From the cell containing the given text, extract its center point as (x, y) coordinate. 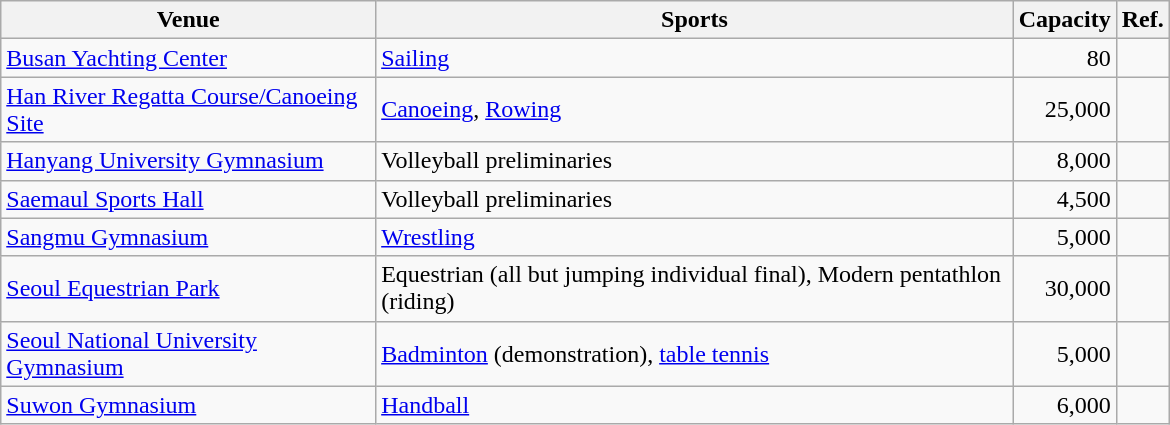
Venue (188, 20)
Canoeing, Rowing (694, 110)
6,000 (1064, 405)
Hanyang University Gymnasium (188, 161)
Seoul National University Gymnasium (188, 354)
30,000 (1064, 288)
Saemaul Sports Hall (188, 199)
Seoul Equestrian Park (188, 288)
Badminton (demonstration), table tennis (694, 354)
Wrestling (694, 237)
25,000 (1064, 110)
80 (1064, 58)
Handball (694, 405)
Busan Yachting Center (188, 58)
Equestrian (all but jumping individual final), Modern pentathlon (riding) (694, 288)
Han River Regatta Course/Canoeing Site (188, 110)
Suwon Gymnasium (188, 405)
8,000 (1064, 161)
Sports (694, 20)
Sangmu Gymnasium (188, 237)
Ref. (1142, 20)
Sailing (694, 58)
Capacity (1064, 20)
4,500 (1064, 199)
